Return the (x, y) coordinate for the center point of the cell that contains the specified text.  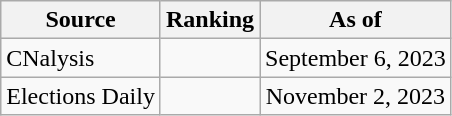
Elections Daily (81, 96)
Source (81, 20)
Ranking (210, 20)
CNalysis (81, 58)
As of (356, 20)
November 2, 2023 (356, 96)
September 6, 2023 (356, 58)
